Output the [x, y] coordinate of the center of the cell containing the given text.  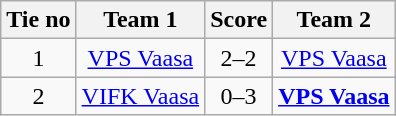
2 [38, 96]
VIFK Vaasa [140, 96]
Team 1 [140, 20]
0–3 [239, 96]
1 [38, 58]
Score [239, 20]
Team 2 [334, 20]
Tie no [38, 20]
2–2 [239, 58]
